Search for the cell housing the specified text and yield its [X, Y] center coordinate. 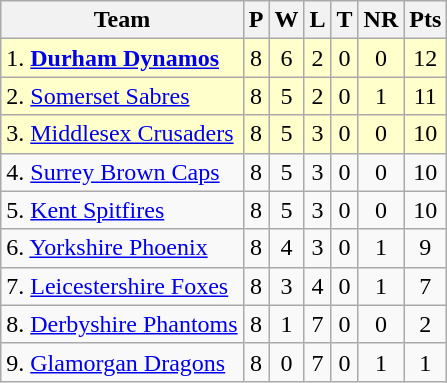
8. Derbyshire Phantoms [122, 324]
6. Yorkshire Phoenix [122, 248]
4. Surrey Brown Caps [122, 172]
W [286, 20]
L [318, 20]
Pts [426, 20]
NR [381, 20]
3. Middlesex Crusaders [122, 134]
1. Durham Dynamos [122, 58]
5. Kent Spitfires [122, 210]
P [256, 20]
11 [426, 96]
6 [286, 58]
12 [426, 58]
9 [426, 248]
T [344, 20]
2. Somerset Sabres [122, 96]
7. Leicestershire Foxes [122, 286]
Team [122, 20]
9. Glamorgan Dragons [122, 362]
